Scan for the cell matching the given text and deliver its [x, y] coordinate at center. 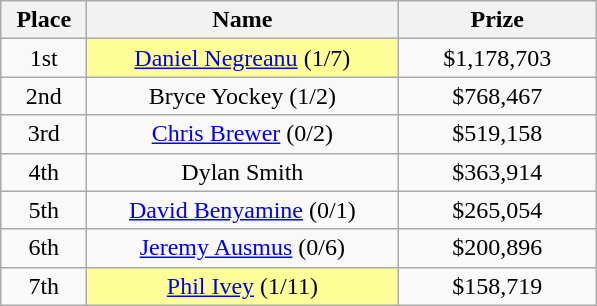
5th [44, 210]
4th [44, 172]
Jeremy Ausmus (0/6) [242, 248]
$1,178,703 [498, 58]
3rd [44, 134]
$768,467 [498, 96]
$519,158 [498, 134]
Chris Brewer (0/2) [242, 134]
David Benyamine (0/1) [242, 210]
$363,914 [498, 172]
Dylan Smith [242, 172]
7th [44, 286]
$200,896 [498, 248]
Name [242, 20]
$158,719 [498, 286]
Phil Ivey (1/11) [242, 286]
Prize [498, 20]
2nd [44, 96]
6th [44, 248]
$265,054 [498, 210]
Daniel Negreanu (1/7) [242, 58]
1st [44, 58]
Place [44, 20]
Bryce Yockey (1/2) [242, 96]
